Find where the given text appears and provide that cell's center as (X, Y) coordinate. 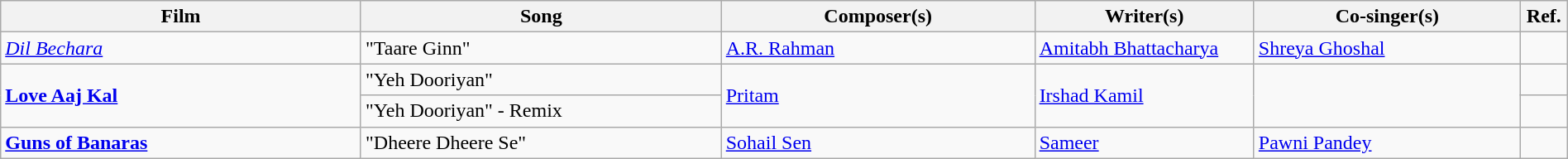
Writer(s) (1145, 17)
Film (181, 17)
Composer(s) (878, 17)
Co-singer(s) (1387, 17)
"Taare Ginn" (541, 48)
Pawni Pandey (1387, 142)
Sohail Sen (878, 142)
"Dheere Dheere Se" (541, 142)
"Yeh Dooriyan" - Remix (541, 111)
Song (541, 17)
Ref. (1543, 17)
Guns of Banaras (181, 142)
Pritam (878, 95)
Shreya Ghoshal (1387, 48)
Dil Bechara (181, 48)
"Yeh Dooriyan" (541, 79)
Love Aaj Kal (181, 95)
A.R. Rahman (878, 48)
Irshad Kamil (1145, 95)
Amitabh Bhattacharya (1145, 48)
Sameer (1145, 142)
